Identify which cell holds the provided text, then report its (X, Y) central coordinate. 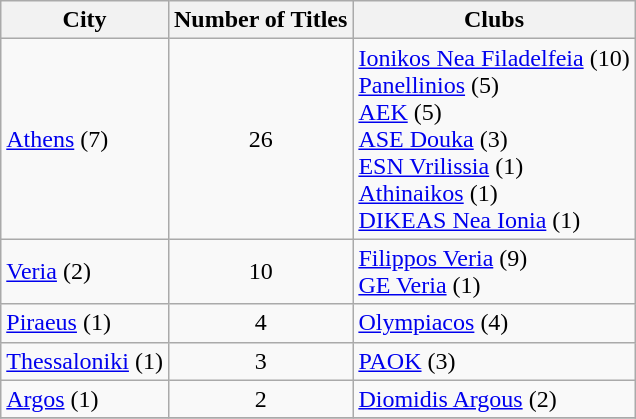
3 (260, 361)
City (85, 20)
Olympiacos (4) (494, 323)
Number of Titles (260, 20)
Argos (1) (85, 399)
2 (260, 399)
Thessaloniki (1) (85, 361)
Veria (2) (85, 272)
10 (260, 272)
Diomidis Argous (2) (494, 399)
4 (260, 323)
Ionikos Nea Filadelfeia (10) Panellinios (5) AEK (5) ASE Douka (3) ESN Vrilissia (1) Athinaikos (1) DIKEAS Nea Ionia (1) (494, 139)
Athens (7) (85, 139)
Filippos Veria (9) GE Veria (1) (494, 272)
PAOK (3) (494, 361)
Clubs (494, 20)
Piraeus (1) (85, 323)
26 (260, 139)
